Find where the given text appears and provide that cell's center as (x, y) coordinate. 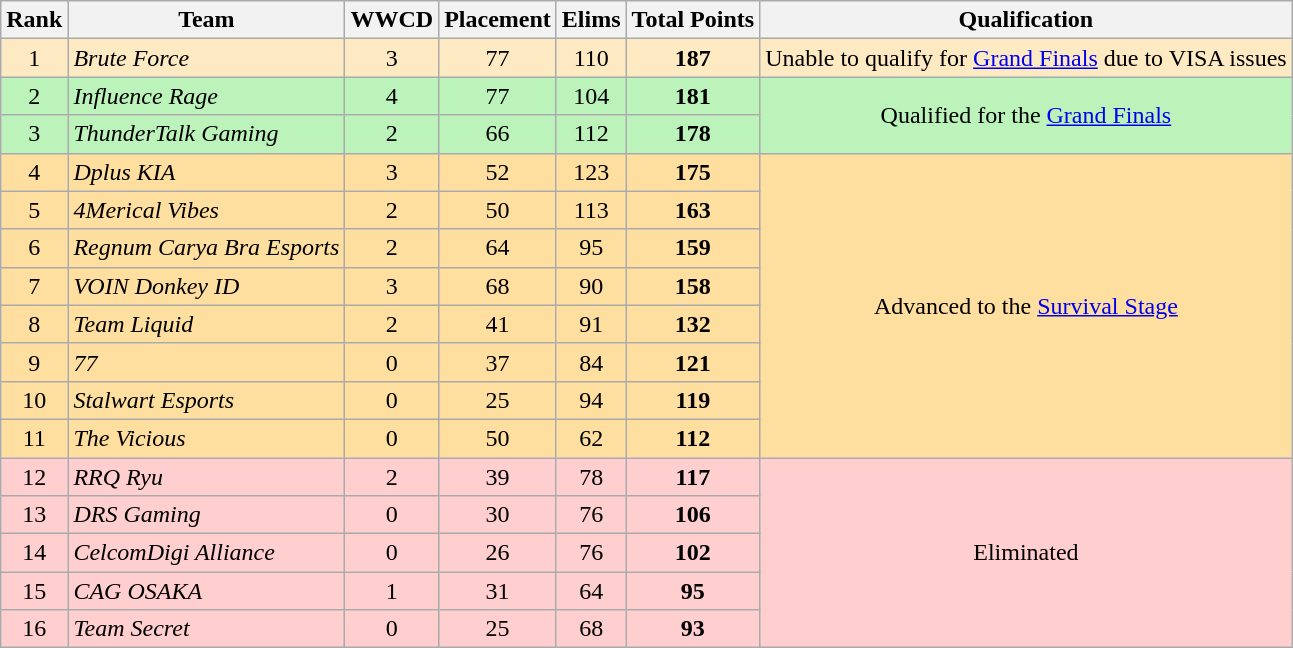
Team (206, 20)
30 (498, 515)
4Merical Vibes (206, 210)
113 (591, 210)
175 (693, 172)
Elims (591, 20)
8 (34, 324)
Unable to qualify for Grand Finals due to VISA issues (1026, 58)
110 (591, 58)
Qualification (1026, 20)
CAG OSAKA (206, 591)
132 (693, 324)
90 (591, 286)
78 (591, 477)
RRQ Ryu (206, 477)
39 (498, 477)
WWCD (392, 20)
VOIN Donkey ID (206, 286)
Placement (498, 20)
117 (693, 477)
CelcomDigi Alliance (206, 553)
Rank (34, 20)
Total Points (693, 20)
41 (498, 324)
93 (693, 629)
Influence Rage (206, 96)
Team Liquid (206, 324)
The Vicious (206, 438)
158 (693, 286)
91 (591, 324)
119 (693, 400)
187 (693, 58)
Regnum Carya Bra Esports (206, 248)
Eliminated (1026, 553)
15 (34, 591)
12 (34, 477)
9 (34, 362)
Team Secret (206, 629)
DRS Gaming (206, 515)
11 (34, 438)
Advanced to the Survival Stage (1026, 305)
37 (498, 362)
6 (34, 248)
Brute Force (206, 58)
66 (498, 134)
94 (591, 400)
31 (498, 591)
123 (591, 172)
Stalwart Esports (206, 400)
26 (498, 553)
84 (591, 362)
ThunderTalk Gaming (206, 134)
Dplus KIA (206, 172)
121 (693, 362)
181 (693, 96)
13 (34, 515)
163 (693, 210)
102 (693, 553)
Qualified for the Grand Finals (1026, 115)
10 (34, 400)
178 (693, 134)
106 (693, 515)
5 (34, 210)
16 (34, 629)
62 (591, 438)
14 (34, 553)
159 (693, 248)
52 (498, 172)
7 (34, 286)
104 (591, 96)
